Search for the cell housing the specified text and yield its (x, y) center coordinate. 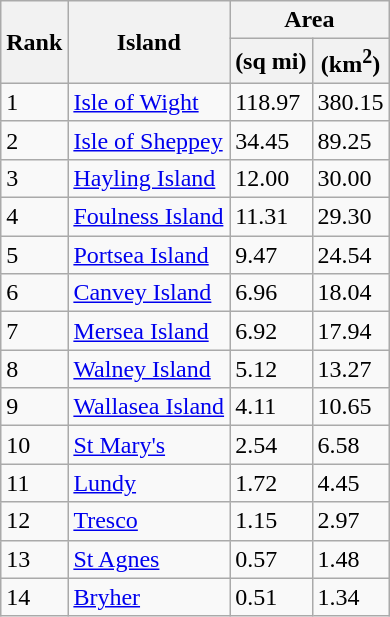
30.00 (350, 178)
0.57 (271, 559)
118.97 (271, 102)
4.11 (271, 407)
1.34 (350, 597)
18.04 (350, 293)
7 (34, 331)
Mersea Island (149, 331)
Rank (34, 42)
St Mary's (149, 445)
2.54 (271, 445)
11.31 (271, 217)
380.15 (350, 102)
Area (310, 20)
Isle of Wight (149, 102)
Tresco (149, 521)
St Agnes (149, 559)
34.45 (271, 140)
6.96 (271, 293)
Hayling Island (149, 178)
89.25 (350, 140)
12 (34, 521)
(sq mi) (271, 62)
6 (34, 293)
3 (34, 178)
17.94 (350, 331)
2.97 (350, 521)
13.27 (350, 369)
10.65 (350, 407)
Portsea Island (149, 255)
6.58 (350, 445)
Lundy (149, 483)
8 (34, 369)
11 (34, 483)
12.00 (271, 178)
2 (34, 140)
29.30 (350, 217)
Wallasea Island (149, 407)
10 (34, 445)
4.45 (350, 483)
1 (34, 102)
4 (34, 217)
Bryher (149, 597)
1.48 (350, 559)
Canvey Island (149, 293)
1.72 (271, 483)
Isle of Sheppey (149, 140)
0.51 (271, 597)
(km2) (350, 62)
14 (34, 597)
9 (34, 407)
9.47 (271, 255)
13 (34, 559)
1.15 (271, 521)
Island (149, 42)
6.92 (271, 331)
5 (34, 255)
24.54 (350, 255)
Walney Island (149, 369)
5.12 (271, 369)
Foulness Island (149, 217)
